Return (X, Y) of the center of cell containing provided text 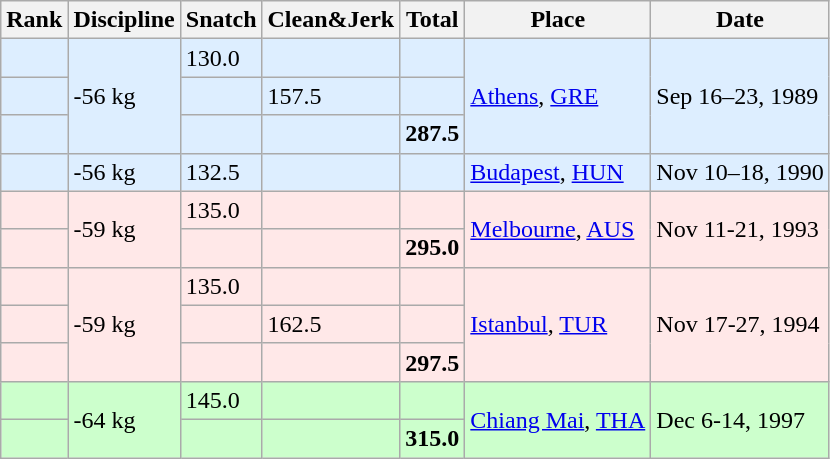
287.5 (432, 134)
315.0 (432, 438)
132.5 (221, 172)
Rank (34, 20)
Budapest, HUN (558, 172)
Melbourne, AUS (558, 229)
Discipline (124, 20)
295.0 (432, 248)
130.0 (221, 58)
162.5 (331, 324)
Nov 11-21, 1993 (740, 229)
Nov 17-27, 1994 (740, 324)
Place (558, 20)
157.5 (331, 96)
Clean&Jerk (331, 20)
Athens, GRE (558, 96)
Snatch (221, 20)
Chiang Mai, THA (558, 419)
Istanbul, TUR (558, 324)
Dec 6-14, 1997 (740, 419)
-64 kg (124, 419)
Sep 16–23, 1989 (740, 96)
Date (740, 20)
145.0 (221, 400)
297.5 (432, 362)
Total (432, 20)
Nov 10–18, 1990 (740, 172)
